Determine the (x, y) coordinate at the center of the cell enclosing the given text.  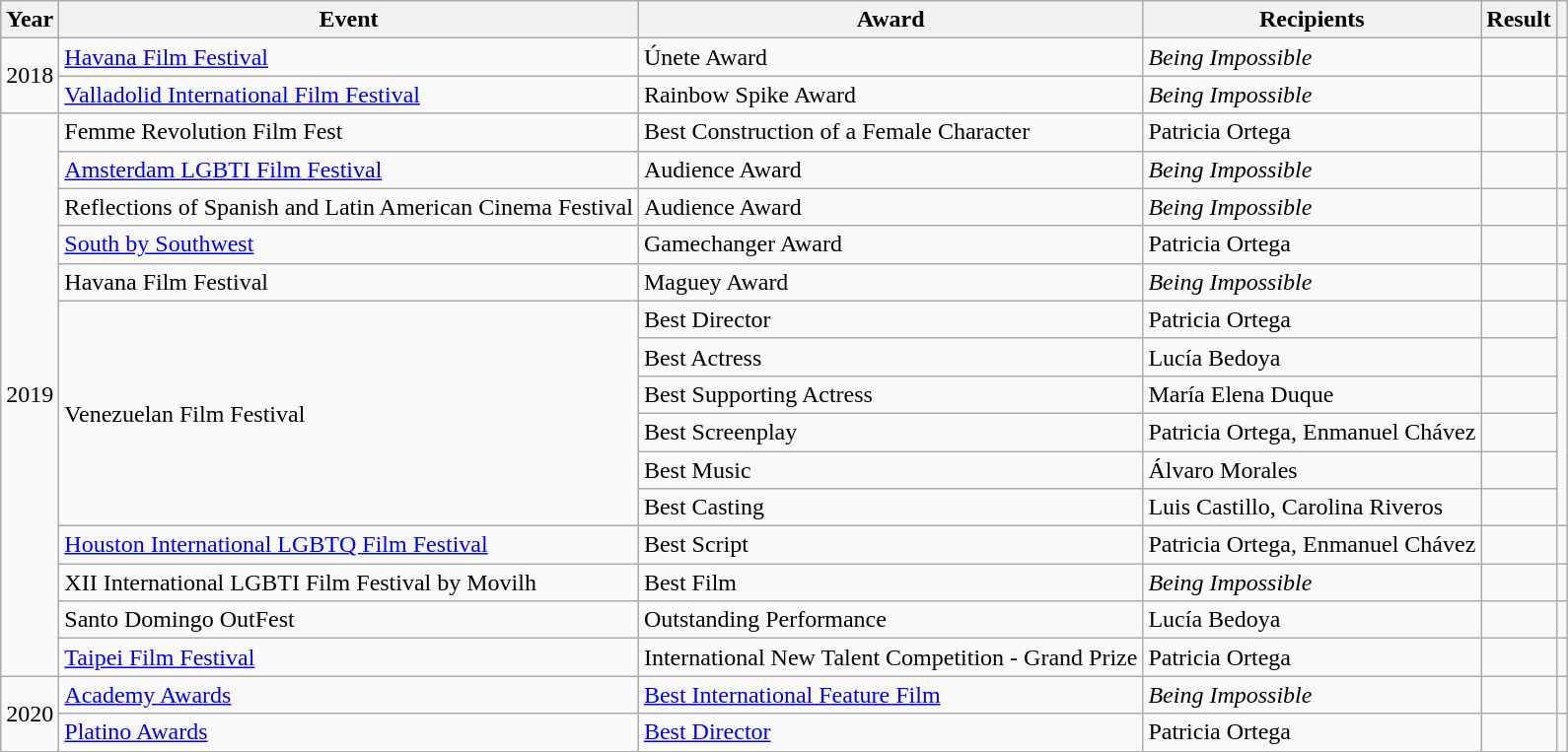
Reflections of Spanish and Latin American Cinema Festival (349, 207)
Venezuelan Film Festival (349, 413)
Best Supporting Actress (890, 394)
Academy Awards (349, 695)
María Elena Duque (1312, 394)
Best International Feature Film (890, 695)
Best Music (890, 470)
2019 (30, 394)
Únete Award (890, 57)
International New Talent Competition - Grand Prize (890, 657)
Best Film (890, 582)
Valladolid International Film Festival (349, 95)
South by Southwest (349, 244)
Event (349, 20)
Gamechanger Award (890, 244)
Amsterdam LGBTI Film Festival (349, 170)
2018 (30, 76)
XII International LGBTI Film Festival by Movilh (349, 582)
Best Script (890, 545)
Best Construction of a Female Character (890, 132)
Houston International LGBTQ Film Festival (349, 545)
Best Screenplay (890, 432)
Santo Domingo OutFest (349, 620)
Recipients (1312, 20)
Platino Awards (349, 732)
Outstanding Performance (890, 620)
Result (1519, 20)
Year (30, 20)
Maguey Award (890, 282)
Femme Revolution Film Fest (349, 132)
Luis Castillo, Carolina Riveros (1312, 508)
Award (890, 20)
Rainbow Spike Award (890, 95)
Best Actress (890, 357)
Taipei Film Festival (349, 657)
2020 (30, 714)
Best Casting (890, 508)
Álvaro Morales (1312, 470)
